Find where the given text appears and provide that cell's center as [X, Y] coordinate. 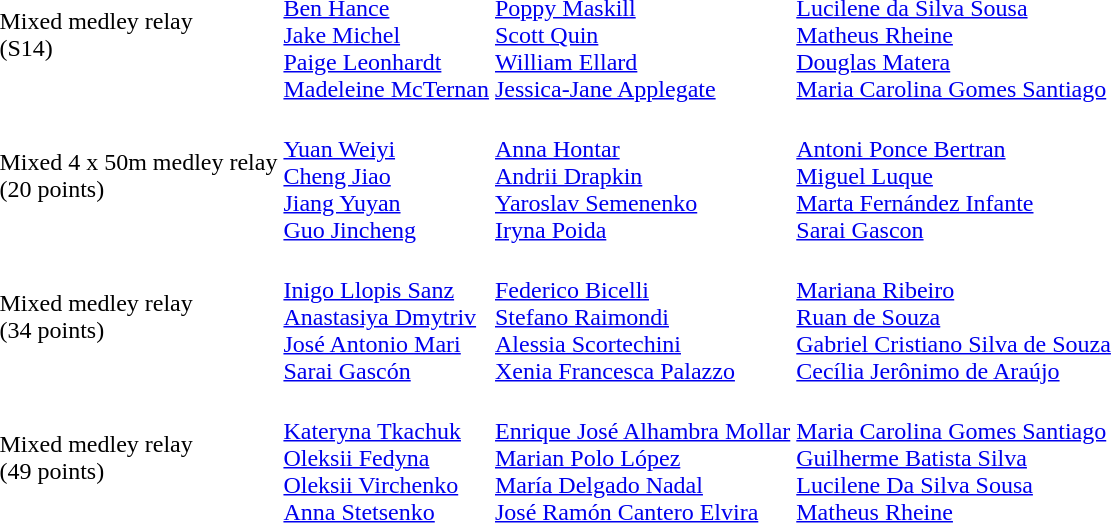
Yuan WeiyiCheng JiaoJiang YuyanGuo Jincheng [386, 176]
Federico BicelliStefano RaimondiAlessia ScortechiniXenia Francesca Palazzo [643, 317]
Anna HontarAndrii DrapkinYaroslav SemenenkoIryna Poida [643, 176]
Inigo Llopis SanzAnastasiya DmytrivJosé Antonio MariSarai Gascón [386, 317]
